Capture the cell that displays the provided text and extract its [X, Y] central coordinate. 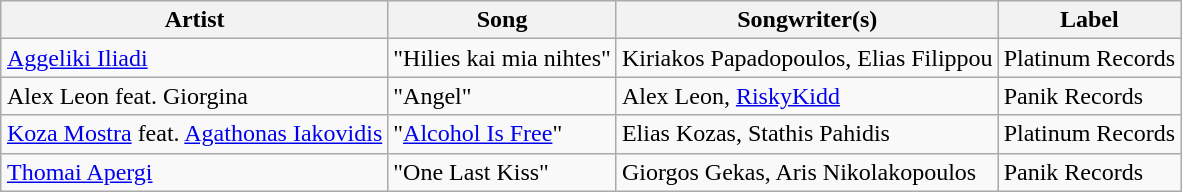
Aggeliki Iliadi [194, 58]
Songwriter(s) [807, 20]
"One Last Kiss" [502, 172]
Kiriakos Papadopoulos, Elias Filippou [807, 58]
Elias Kozas, Stathis Pahidis [807, 134]
Label [1089, 20]
Giorgos Gekas, Aris Nikolakopoulos [807, 172]
Thomai Apergi [194, 172]
Koza Mostra feat. Agathonas Iakovidis [194, 134]
"Angel" [502, 96]
Artist [194, 20]
Alex Leon feat. Giorgina [194, 96]
"Hilies kai mia nihtes" [502, 58]
"Alcohol Is Free" [502, 134]
Alex Leon, RiskyKidd [807, 96]
Song [502, 20]
